Find where the given text appears and provide that cell's center as (X, Y) coordinate. 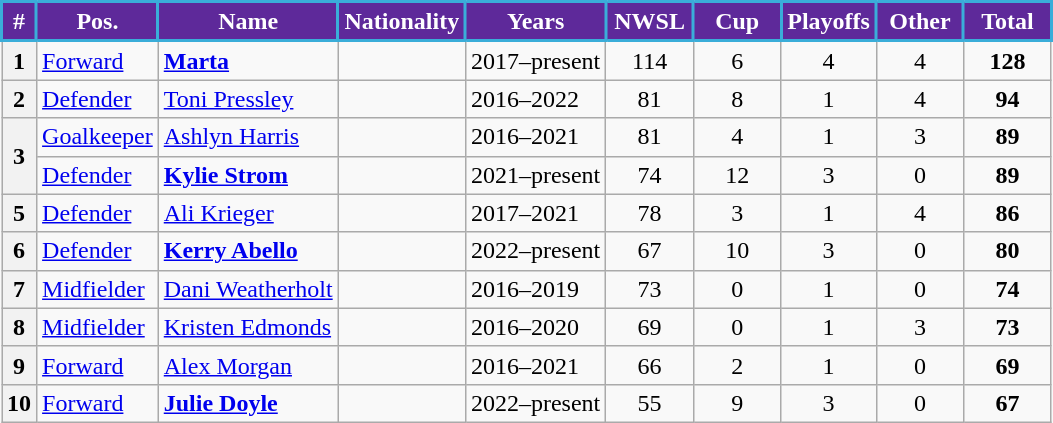
66 (650, 365)
2016–2019 (535, 289)
2016–2022 (535, 99)
Cup (737, 22)
Julie Doyle (248, 403)
55 (650, 403)
80 (1008, 251)
Years (535, 22)
5 (20, 213)
Marta (248, 60)
Ali Krieger (248, 213)
NWSL (650, 22)
Alex Morgan (248, 365)
Total (1008, 22)
12 (737, 175)
Kerry Abello (248, 251)
Pos. (98, 22)
Playoffs (828, 22)
Dani Weatherholt (248, 289)
128 (1008, 60)
Kylie Strom (248, 175)
78 (650, 213)
7 (20, 289)
2017–present (535, 60)
Nationality (402, 22)
Ashlyn Harris (248, 137)
Goalkeeper (98, 137)
2021–present (535, 175)
2017–2021 (535, 213)
Kristen Edmonds (248, 327)
Other (920, 22)
Name (248, 22)
114 (650, 60)
Toni Pressley (248, 99)
2016–2020 (535, 327)
94 (1008, 99)
# (20, 22)
86 (1008, 213)
